Locate the cell with the specified text and output its (X, Y) center coordinate. 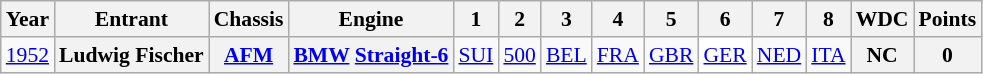
4 (618, 19)
6 (724, 19)
1952 (28, 55)
GER (724, 55)
Year (28, 19)
500 (520, 55)
Chassis (249, 19)
Ludwig Fischer (132, 55)
NED (779, 55)
7 (779, 19)
2 (520, 19)
SUI (476, 55)
Points (948, 19)
BMW Straight-6 (370, 55)
Entrant (132, 19)
1 (476, 19)
BEL (566, 55)
GBR (672, 55)
Engine (370, 19)
5 (672, 19)
FRA (618, 55)
8 (828, 19)
AFM (249, 55)
0 (948, 55)
3 (566, 19)
ITA (828, 55)
WDC (882, 19)
NC (882, 55)
